Return (x, y) of the center of cell containing provided text 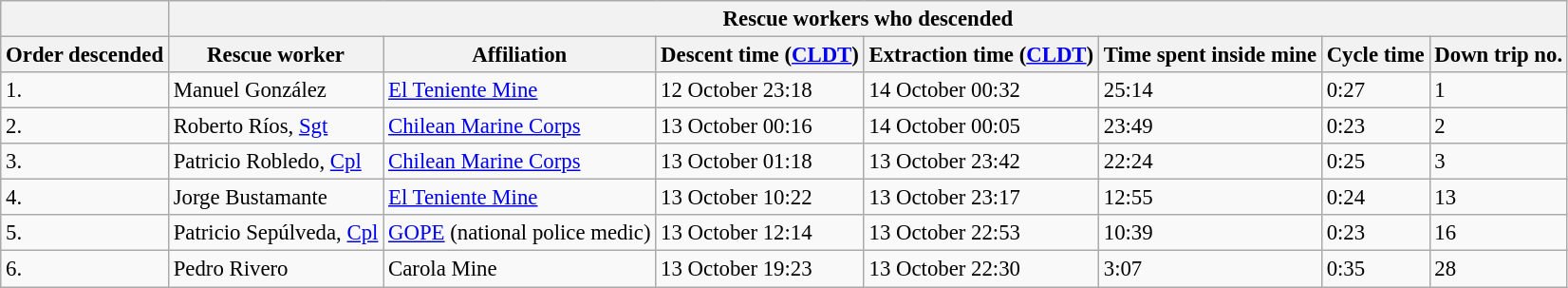
13 October 01:18 (759, 162)
3. (85, 162)
4. (85, 198)
2 (1498, 126)
GOPE (national police medic) (520, 233)
22:24 (1209, 162)
14 October 00:05 (981, 126)
14 October 00:32 (981, 90)
Jorge Bustamante (275, 198)
13 October 22:53 (981, 233)
3:07 (1209, 269)
Cycle time (1375, 55)
13 (1498, 198)
12:55 (1209, 198)
Extraction time (CLDT) (981, 55)
0:27 (1375, 90)
Roberto Ríos, Sgt (275, 126)
Down trip no. (1498, 55)
Rescue worker (275, 55)
13 October 22:30 (981, 269)
10:39 (1209, 233)
13 October 23:42 (981, 162)
1. (85, 90)
16 (1498, 233)
Patricio Robledo, Cpl (275, 162)
2. (85, 126)
13 October 10:22 (759, 198)
0:25 (1375, 162)
13 October 12:14 (759, 233)
23:49 (1209, 126)
0:24 (1375, 198)
25:14 (1209, 90)
Time spent inside mine (1209, 55)
1 (1498, 90)
Patricio Sepúlveda, Cpl (275, 233)
13 October 23:17 (981, 198)
Affiliation (520, 55)
0:35 (1375, 269)
3 (1498, 162)
Manuel González (275, 90)
Rescue workers who descended (868, 19)
Pedro Rivero (275, 269)
13 October 00:16 (759, 126)
13 October 19:23 (759, 269)
6. (85, 269)
5. (85, 233)
Order descended (85, 55)
28 (1498, 269)
12 October 23:18 (759, 90)
Descent time (CLDT) (759, 55)
Carola Mine (520, 269)
